For the text-containing cell, return its midpoint in [x, y] coordinate format. 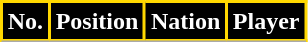
Nation [186, 22]
Player [266, 22]
No. [26, 22]
Position [96, 22]
